Output the [X, Y] coordinate of the center of the cell containing the given text.  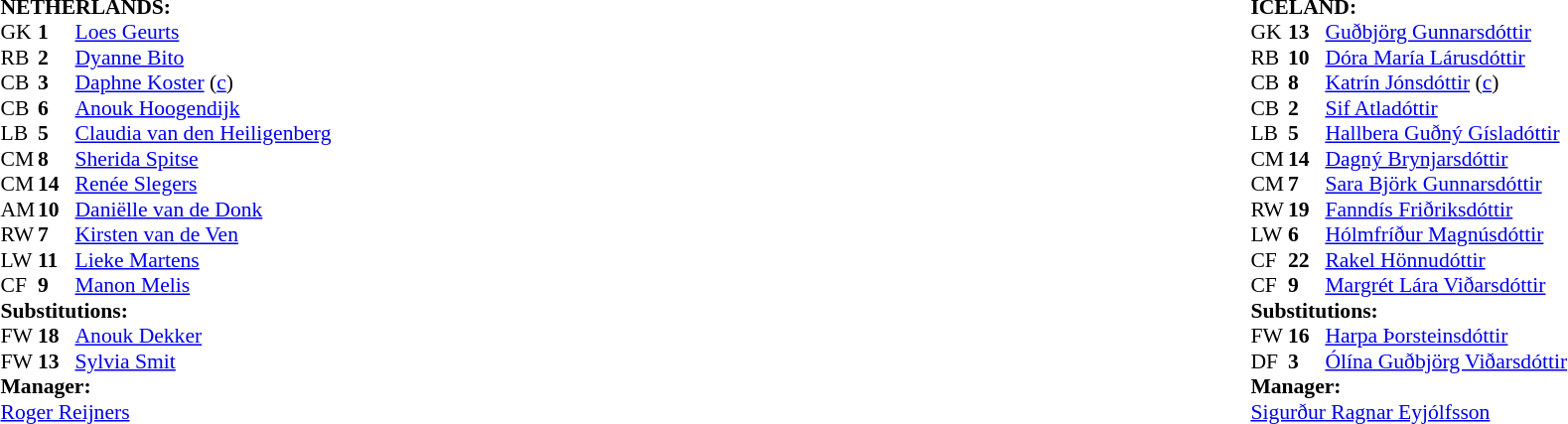
Margrét Lára Viðarsdóttir [1446, 285]
Dóra María Lárusdóttir [1446, 58]
Hólmfríður Magnúsdóttir [1446, 235]
Katrín Jónsdóttir (c) [1446, 82]
Kirsten van de Ven [204, 235]
Daniëlle van de Donk [204, 210]
Anouk Dekker [204, 337]
Fanndís Friðriksdóttir [1446, 210]
22 [1307, 260]
Daphne Koster (c) [204, 82]
Sylvia Smit [204, 361]
Rakel Hönnudóttir [1446, 260]
Manon Melis [204, 285]
Dyanne Bito [204, 58]
Renée Slegers [204, 184]
1 [57, 33]
Loes Geurts [204, 33]
Ólína Guðbjörg Viðarsdóttir [1446, 361]
Hallbera Guðný Gísladóttir [1446, 134]
11 [57, 260]
Sif Atladóttir [1446, 108]
DF [1269, 361]
Claudia van den Heiligenberg [204, 134]
19 [1307, 210]
16 [1307, 337]
18 [57, 337]
Guðbjörg Gunnarsdóttir [1446, 33]
Lieke Martens [204, 260]
Harpa Þorsteinsdóttir [1446, 337]
Dagný Brynjarsdóttir [1446, 159]
Sara Björk Gunnarsdóttir [1446, 184]
Sherida Spitse [204, 159]
AM [19, 210]
Anouk Hoogendijk [204, 108]
